Pinpoint the cell where the given text exists, returning its [X, Y] midpoint coordinate. 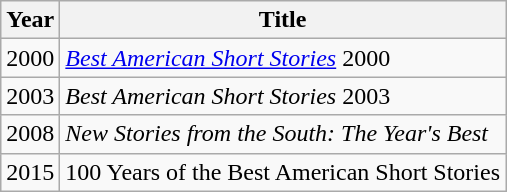
2003 [30, 96]
2000 [30, 58]
Title [283, 20]
2015 [30, 172]
New Stories from the South: The Year's Best [283, 134]
Year [30, 20]
Best American Short Stories 2003 [283, 96]
2008 [30, 134]
100 Years of the Best American Short Stories [283, 172]
Best American Short Stories 2000 [283, 58]
